Identify which cell holds the provided text, then report its [x, y] central coordinate. 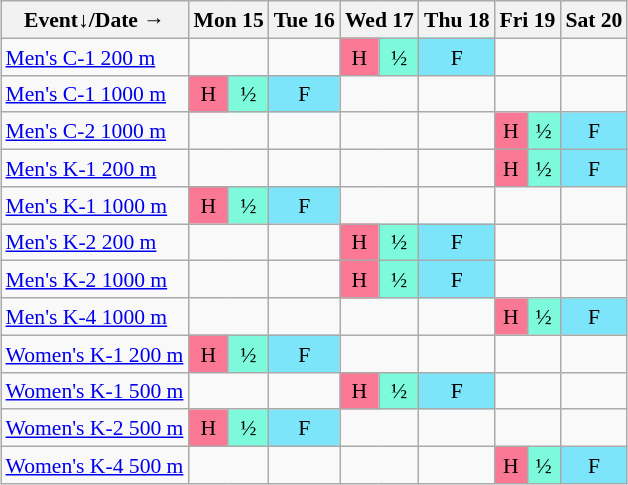
Tue 16 [304, 20]
Women's K-1 500 m [95, 390]
Women's K-4 500 m [95, 464]
Women's K-1 200 m [95, 354]
Mon 15 [228, 20]
Women's K-2 500 m [95, 428]
Wed 17 [380, 20]
Event↓/Date → [95, 20]
Men's K-1 1000 m [95, 204]
Men's K-2 1000 m [95, 280]
Men's K-1 200 m [95, 168]
Thu 18 [457, 20]
Fri 19 [527, 20]
Men's C-2 1000 m [95, 130]
Men's K-4 1000 m [95, 316]
Sat 20 [594, 20]
Men's C-1 200 m [95, 56]
Men's K-2 200 m [95, 242]
Men's C-1 1000 m [95, 94]
